Extract the [X, Y] coordinate from the center of the cell holding the provided text.  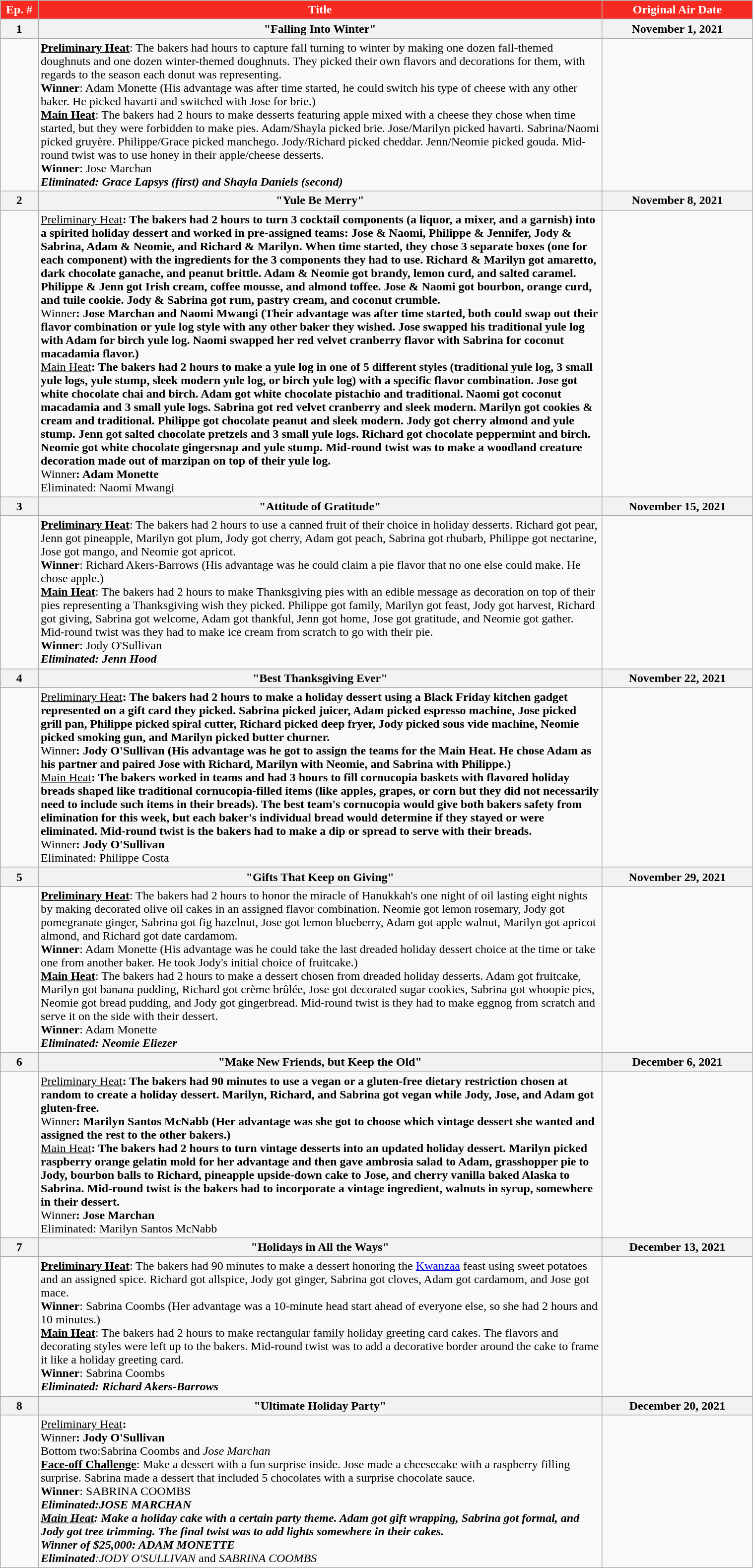
November 22, 2021 [677, 678]
November 29, 2021 [677, 877]
Ep. # [19, 10]
4 [19, 678]
8 [19, 1406]
5 [19, 877]
"Falling Into Winter" [320, 29]
3 [19, 506]
"Attitude of Gratitude" [320, 506]
November 15, 2021 [677, 506]
"Ultimate Holiday Party" [320, 1406]
1 [19, 29]
"Holidays in All the Ways" [320, 1247]
"Gifts That Keep on Giving" [320, 877]
December 6, 2021 [677, 1062]
December 20, 2021 [677, 1406]
Title [320, 10]
"Make New Friends, but Keep the Old" [320, 1062]
"Yule Be Merry" [320, 201]
December 13, 2021 [677, 1247]
7 [19, 1247]
November 1, 2021 [677, 29]
2 [19, 201]
"Best Thanksgiving Ever" [320, 678]
November 8, 2021 [677, 201]
6 [19, 1062]
Original Air Date [677, 10]
